Find where the given text appears and provide that cell's center as [X, Y] coordinate. 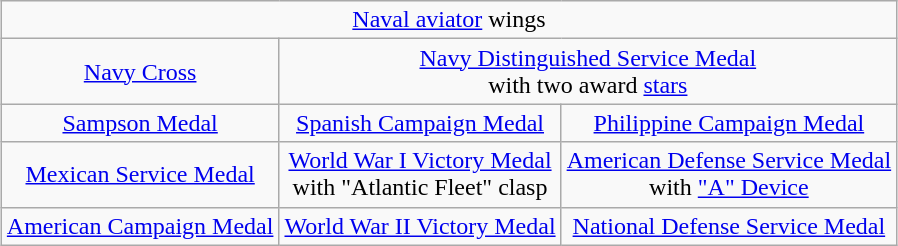
Naval aviator wings [448, 20]
National Defense Service Medal [729, 226]
Navy Cross [140, 72]
World War I Victory Medalwith "Atlantic Fleet" clasp [420, 174]
Navy Distinguished Service Medalwith two award stars [588, 72]
American Campaign Medal [140, 226]
Philippine Campaign Medal [729, 123]
Sampson Medal [140, 123]
Spanish Campaign Medal [420, 123]
Mexican Service Medal [140, 174]
World War II Victory Medal [420, 226]
American Defense Service Medalwith "A" Device [729, 174]
